Return (X, Y) of the center of cell containing provided text 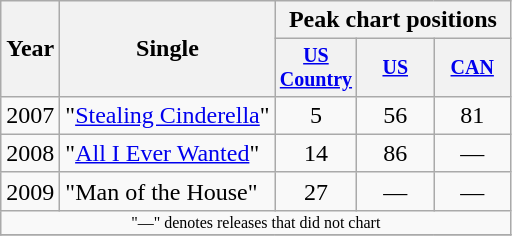
CAN (472, 68)
2009 (30, 191)
81 (472, 115)
US (396, 68)
US Country (316, 68)
"All I Ever Wanted" (168, 153)
Peak chart positions (393, 20)
5 (316, 115)
Single (168, 49)
27 (316, 191)
"—" denotes releases that did not chart (256, 222)
56 (396, 115)
2007 (30, 115)
"Man of the House" (168, 191)
2008 (30, 153)
"Stealing Cinderella" (168, 115)
14 (316, 153)
86 (396, 153)
Year (30, 49)
